For the text-containing cell, return its midpoint in (X, Y) coordinate format. 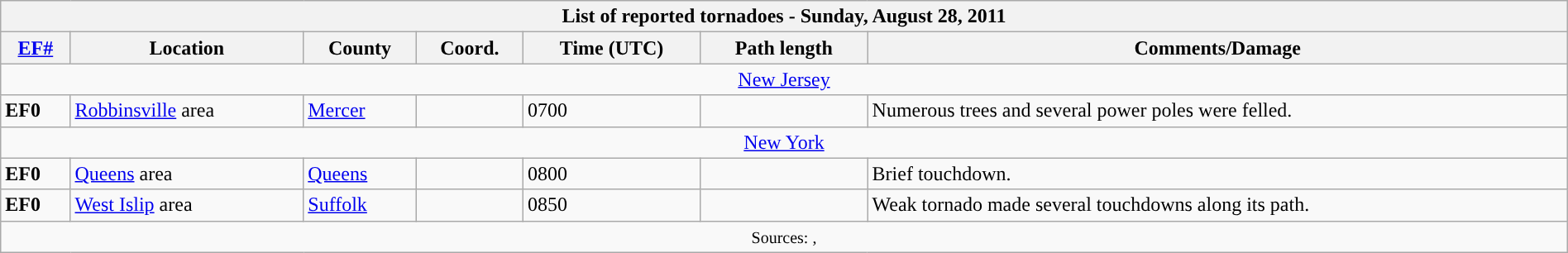
Queens (361, 174)
0850 (611, 205)
Sources: , (784, 236)
List of reported tornadoes - Sunday, August 28, 2011 (784, 17)
Path length (784, 48)
Mercer (361, 111)
Robbinsville area (187, 111)
New Jersey (784, 79)
Weak tornado made several touchdowns along its path. (1217, 205)
Numerous trees and several power poles were felled. (1217, 111)
EF# (36, 48)
Brief touchdown. (1217, 174)
Comments/Damage (1217, 48)
Suffolk (361, 205)
Time (UTC) (611, 48)
New York (784, 142)
Queens area (187, 174)
County (361, 48)
Location (187, 48)
West Islip area (187, 205)
0800 (611, 174)
0700 (611, 111)
Coord. (470, 48)
